Detect which cell encompasses the target text, then output its [X, Y] center coordinate. 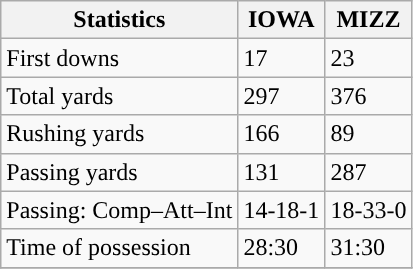
Rushing yards [120, 134]
17 [282, 58]
31:30 [368, 248]
IOWA [282, 20]
MIZZ [368, 20]
131 [282, 172]
376 [368, 96]
Passing yards [120, 172]
Passing: Comp–Att–Int [120, 210]
166 [282, 134]
Statistics [120, 20]
297 [282, 96]
Total yards [120, 96]
89 [368, 134]
28:30 [282, 248]
Time of possession [120, 248]
First downs [120, 58]
18-33-0 [368, 210]
23 [368, 58]
14-18-1 [282, 210]
287 [368, 172]
